Output the (x, y) coordinate of the center of the cell containing the given text.  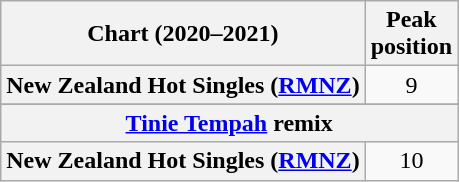
Chart (2020–2021) (183, 34)
9 (411, 85)
Peakposition (411, 34)
10 (411, 161)
Tinie Tempah remix (230, 123)
